Scan for the cell matching the given text and deliver its [X, Y] coordinate at center. 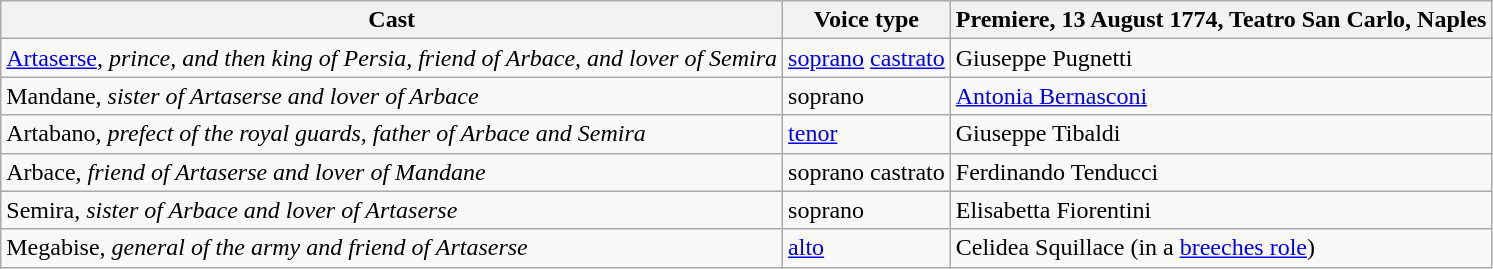
Antonia Bernasconi [1221, 96]
Ferdinando Tenducci [1221, 172]
tenor [867, 134]
Premiere, 13 August 1774, Teatro San Carlo, Naples [1221, 20]
Giuseppe Tibaldi [1221, 134]
Arbace, friend of Artaserse and lover of Mandane [392, 172]
Megabise, general of the army and friend of Artaserse [392, 248]
Cast [392, 20]
Artaserse, prince, and then king of Persia, friend of Arbace, and lover of Semira [392, 58]
Elisabetta Fiorentini [1221, 210]
Artabano, prefect of the royal guards, father of Arbace and Semira [392, 134]
Voice type [867, 20]
Celidea Squillace (in a breeches role) [1221, 248]
Semira, sister of Arbace and lover of Artaserse [392, 210]
Giuseppe Pugnetti [1221, 58]
Mandane, sister of Artaserse and lover of Arbace [392, 96]
alto [867, 248]
